Search for the cell housing the specified text and yield its [x, y] center coordinate. 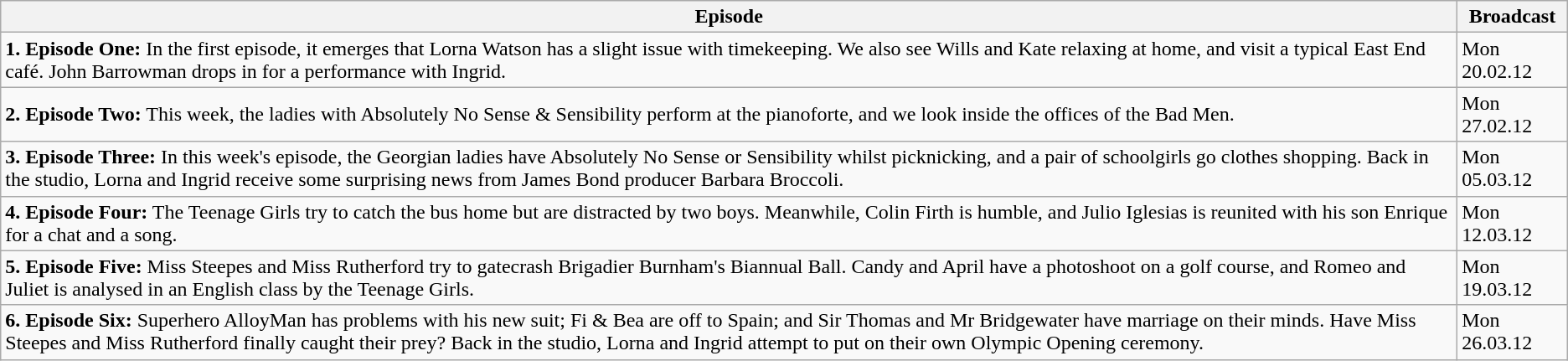
Mon 20.02.12 [1513, 60]
Mon 26.03.12 [1513, 332]
Mon 19.03.12 [1513, 278]
Mon 27.02.12 [1513, 114]
Broadcast [1513, 17]
Mon 12.03.12 [1513, 223]
Mon 05.03.12 [1513, 169]
Episode [729, 17]
